Find where the given text appears and provide that cell's center as [X, Y] coordinate. 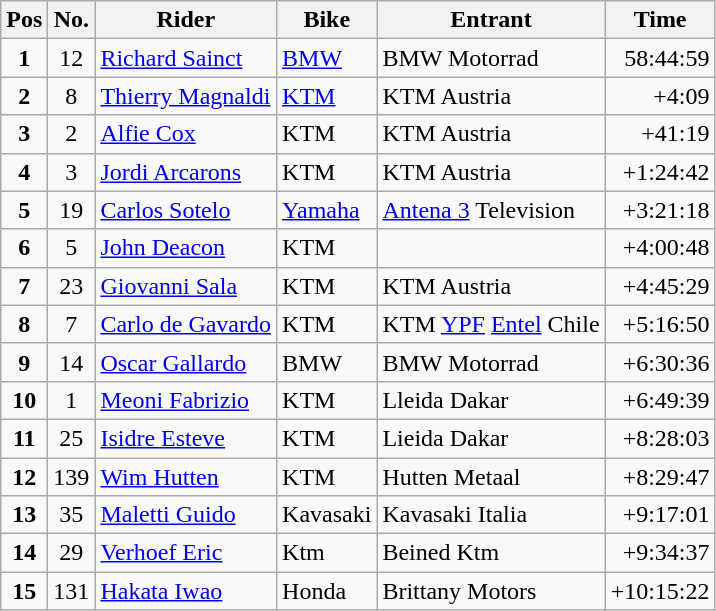
+3:21:18 [660, 210]
Maletti Guido [186, 515]
+9:17:01 [660, 515]
+6:30:36 [660, 362]
+6:49:39 [660, 400]
KTM YPF Entel Chile [491, 324]
25 [72, 438]
+41:19 [660, 134]
+4:09 [660, 96]
6 [24, 248]
Hakata Iwao [186, 591]
Lleida Dakar [491, 400]
11 [24, 438]
+8:28:03 [660, 438]
Brittany Motors [491, 591]
Kavasaki [327, 515]
Wim Hutten [186, 477]
29 [72, 553]
John Deacon [186, 248]
Giovanni Sala [186, 286]
+5:16:50 [660, 324]
139 [72, 477]
+4:00:48 [660, 248]
Thierry Magnaldi [186, 96]
Entrant [491, 20]
Yamaha [327, 210]
9 [24, 362]
Jordi Arcarons [186, 172]
Beined Ktm [491, 553]
Bike [327, 20]
58:44:59 [660, 58]
Carlos Sotelo [186, 210]
Time [660, 20]
Kavasaki Italia [491, 515]
+8:29:47 [660, 477]
+4:45:29 [660, 286]
35 [72, 515]
+9:34:37 [660, 553]
Isidre Esteve [186, 438]
4 [24, 172]
Richard Sainct [186, 58]
Ktm [327, 553]
Meoni Fabrizio [186, 400]
Alfie Cox [186, 134]
Antena 3 Television [491, 210]
No. [72, 20]
+10:15:22 [660, 591]
+1:24:42 [660, 172]
Pos [24, 20]
15 [24, 591]
Carlo de Gavardo [186, 324]
13 [24, 515]
Oscar Gallardo [186, 362]
Lieida Dakar [491, 438]
23 [72, 286]
Verhoef Eric [186, 553]
131 [72, 591]
Honda [327, 591]
Hutten Metaal [491, 477]
19 [72, 210]
Rider [186, 20]
10 [24, 400]
